Find where the given text appears and provide that cell's center as (x, y) coordinate. 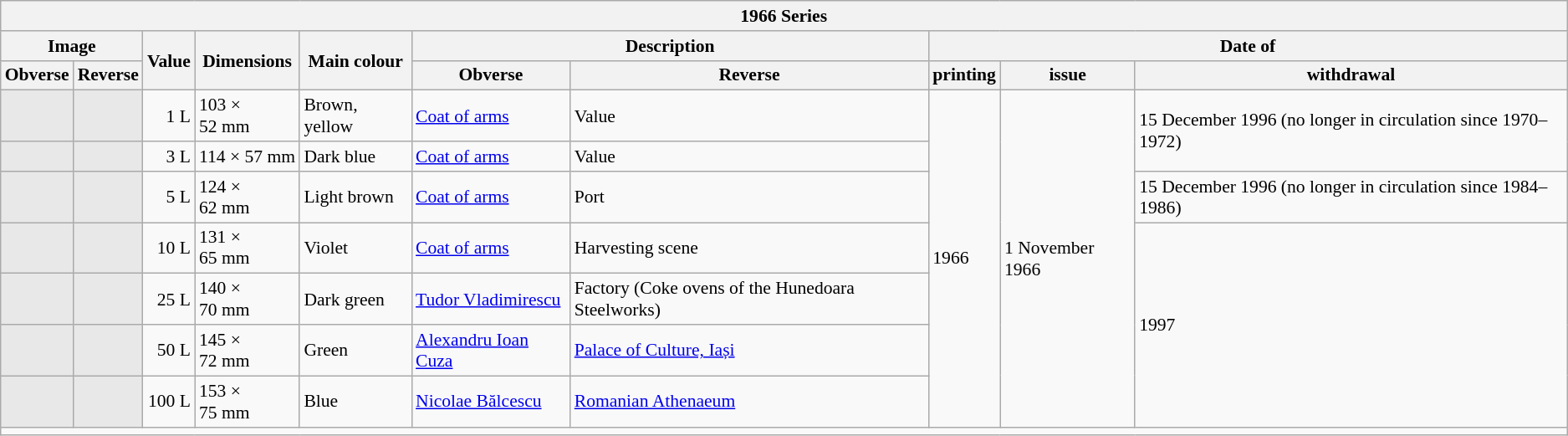
1966 (964, 259)
Image (72, 46)
15 December 1996 (no longer in circulation since 1970–1972) (1351, 131)
1966 Series (784, 16)
10 L (169, 248)
Dark blue (355, 156)
Blue (355, 402)
1 November 1966 (1067, 259)
50 L (169, 350)
103 × 52 mm (248, 115)
withdrawal (1351, 75)
Description (670, 46)
Factory (Coke ovens of the Hunedoara Steelworks) (749, 300)
Harvesting scene (749, 248)
Nicolae Bălcescu (491, 402)
Tudor Vladimirescu (491, 300)
Main colour (355, 60)
Brown, yellow (355, 115)
Port (749, 197)
issue (1067, 75)
114 × 57 mm (248, 156)
Green (355, 350)
25 L (169, 300)
Palace of Culture, Iași (749, 350)
1 L (169, 115)
131 × 65 mm (248, 248)
Light brown (355, 197)
145 × 72 mm (248, 350)
Alexandru Ioan Cuza (491, 350)
printing (964, 75)
Violet (355, 248)
15 December 1996 (no longer in circulation since 1984–1986) (1351, 197)
Dimensions (248, 60)
3 L (169, 156)
100 L (169, 402)
140 × 70 mm (248, 300)
Romanian Athenaeum (749, 402)
5 L (169, 197)
Dark green (355, 300)
153 × 75 mm (248, 402)
1997 (1351, 325)
Date of (1248, 46)
124 × 62 mm (248, 197)
